Capture the cell that displays the provided text and extract its (X, Y) central coordinate. 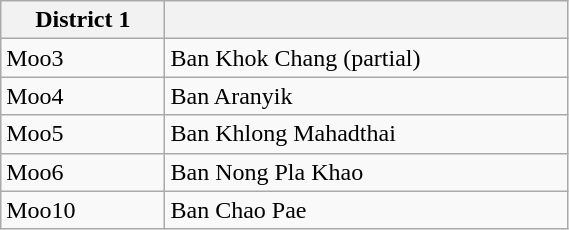
Moo4 (83, 96)
Ban Khok Chang (partial) (366, 58)
Ban Aranyik (366, 96)
Moo5 (83, 134)
Moo6 (83, 172)
Ban Chao Pae (366, 210)
Moo3 (83, 58)
Moo10 (83, 210)
District 1 (83, 20)
Ban Nong Pla Khao (366, 172)
Ban Khlong Mahadthai (366, 134)
